Return the [X, Y] coordinate for the center point of the cell that contains the specified text.  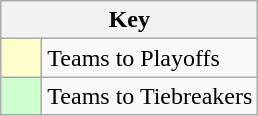
Teams to Tiebreakers [150, 96]
Key [130, 20]
Teams to Playoffs [150, 58]
